Search for the cell housing the specified text and yield its [X, Y] center coordinate. 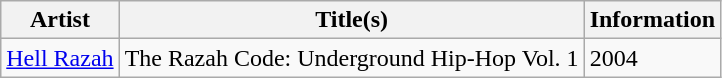
Information [652, 20]
Title(s) [352, 20]
2004 [652, 58]
Artist [60, 20]
Hell Razah [60, 58]
The Razah Code: Underground Hip-Hop Vol. 1 [352, 58]
